Determine the [X, Y] coordinate at the center of the cell enclosing the given text.  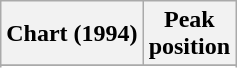
Chart (1994) [72, 34]
Peakposition [189, 34]
